Identify which cell holds the provided text, then report its (x, y) central coordinate. 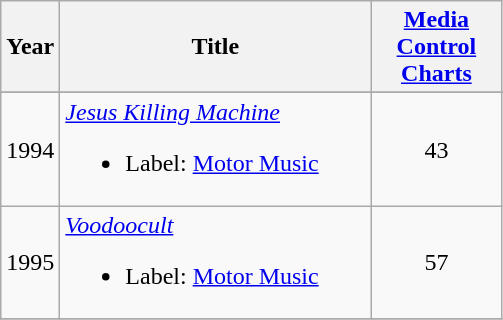
Title (216, 47)
VoodoocultLabel: Motor Music (216, 262)
1994 (30, 150)
43 (436, 150)
57 (436, 262)
Year (30, 47)
Jesus Killing MachineLabel: Motor Music (216, 150)
Media Control Charts (436, 47)
1995 (30, 262)
